Extract the [X, Y] coordinate from the center of the cell holding the provided text.  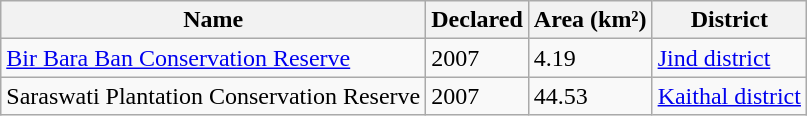
Kaithal district [729, 96]
Name [214, 20]
4.19 [590, 58]
Bir Bara Ban Conservation Reserve [214, 58]
Jind district [729, 58]
Saraswati Plantation Conservation Reserve [214, 96]
44.53 [590, 96]
Area (km²) [590, 20]
Declared [478, 20]
District [729, 20]
